Output the [X, Y] coordinate of the center of the cell containing the given text.  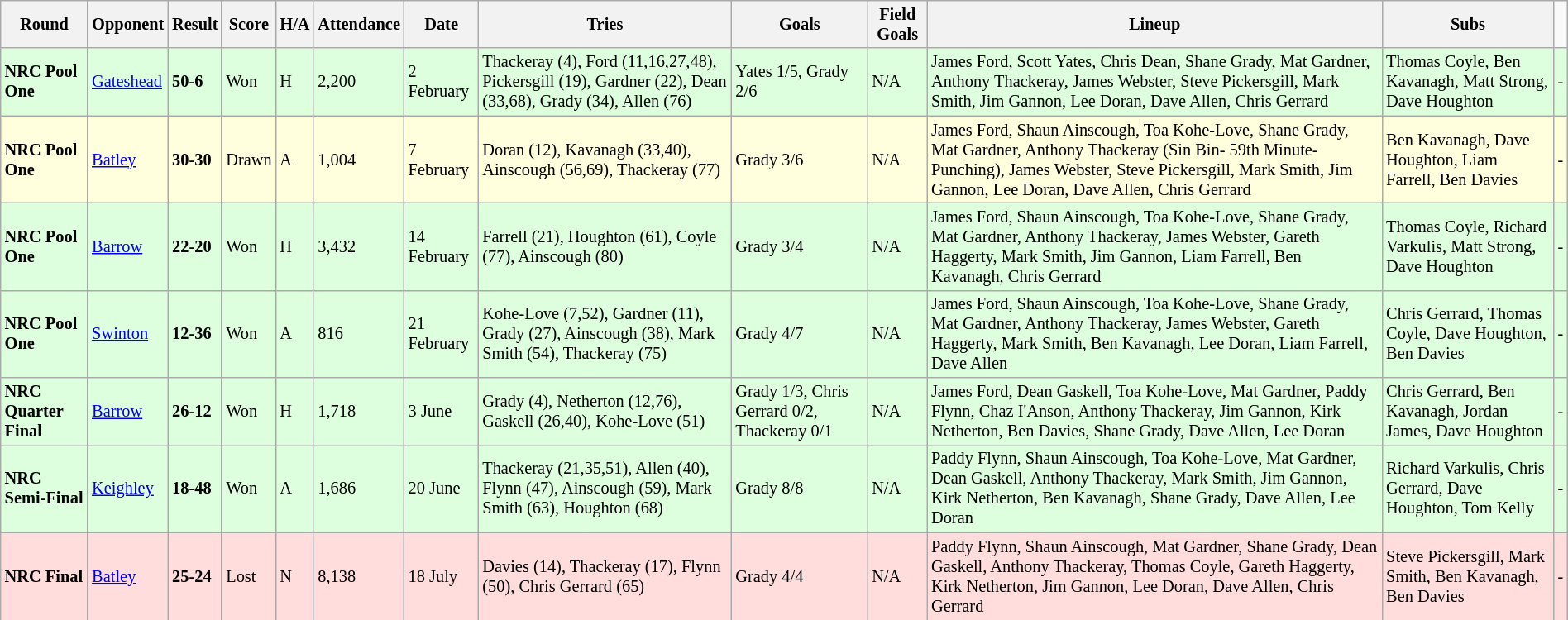
Lost [248, 576]
Thackeray (21,35,51), Allen (40), Flynn (47), Ainscough (59), Mark Smith (63), Houghton (68) [605, 489]
18-48 [195, 489]
Steve Pickersgill, Mark Smith, Ben Kavanagh, Ben Davies [1467, 576]
Lineup [1154, 24]
NRC Quarter Final [45, 412]
1,686 [359, 489]
Thackeray (4), Ford (11,16,27,48), Pickersgill (19), Gardner (22), Dean (33,68), Grady (34), Allen (76) [605, 82]
7 February [442, 160]
Attendance [359, 24]
H/A [295, 24]
Score [248, 24]
Date [442, 24]
Result [195, 24]
Ben Kavanagh, Dave Houghton, Liam Farrell, Ben Davies [1467, 160]
Swinton [127, 334]
N [295, 576]
Richard Varkulis, Chris Gerrard, Dave Houghton, Tom Kelly [1467, 489]
Grady (4), Netherton (12,76), Gaskell (26,40), Kohe-Love (51) [605, 412]
Grady 3/4 [799, 246]
30-30 [195, 160]
Goals [799, 24]
Round [45, 24]
Farrell (21), Houghton (61), Coyle (77), Ainscough (80) [605, 246]
Field Goals [897, 24]
50-6 [195, 82]
Grady 1/3, Chris Gerrard 0/2, Thackeray 0/1 [799, 412]
NRC Final [45, 576]
Keighley [127, 489]
Grady 4/7 [799, 334]
Grady 3/6 [799, 160]
Chris Gerrard, Thomas Coyle, Dave Houghton, Ben Davies [1467, 334]
Grady 4/4 [799, 576]
12-36 [195, 334]
3,432 [359, 246]
Grady 8/8 [799, 489]
Yates 1/5, Grady 2/6 [799, 82]
Doran (12), Kavanagh (33,40), Ainscough (56,69), Thackeray (77) [605, 160]
Chris Gerrard, Ben Kavanagh, Jordan James, Dave Houghton [1467, 412]
26-12 [195, 412]
2,200 [359, 82]
1,004 [359, 160]
22-20 [195, 246]
Davies (14), Thackeray (17), Flynn (50), Chris Gerrard (65) [605, 576]
2 February [442, 82]
1,718 [359, 412]
8,138 [359, 576]
Opponent [127, 24]
Subs [1467, 24]
Drawn [248, 160]
Tries [605, 24]
18 July [442, 576]
816 [359, 334]
3 June [442, 412]
14 February [442, 246]
Thomas Coyle, Ben Kavanagh, Matt Strong, Dave Houghton [1467, 82]
Gateshead [127, 82]
21 February [442, 334]
Thomas Coyle, Richard Varkulis, Matt Strong, Dave Houghton [1467, 246]
NRC Semi-Final [45, 489]
25-24 [195, 576]
Kohe-Love (7,52), Gardner (11), Grady (27), Ainscough (38), Mark Smith (54), Thackeray (75) [605, 334]
20 June [442, 489]
